Capture the cell that displays the provided text and extract its [x, y] central coordinate. 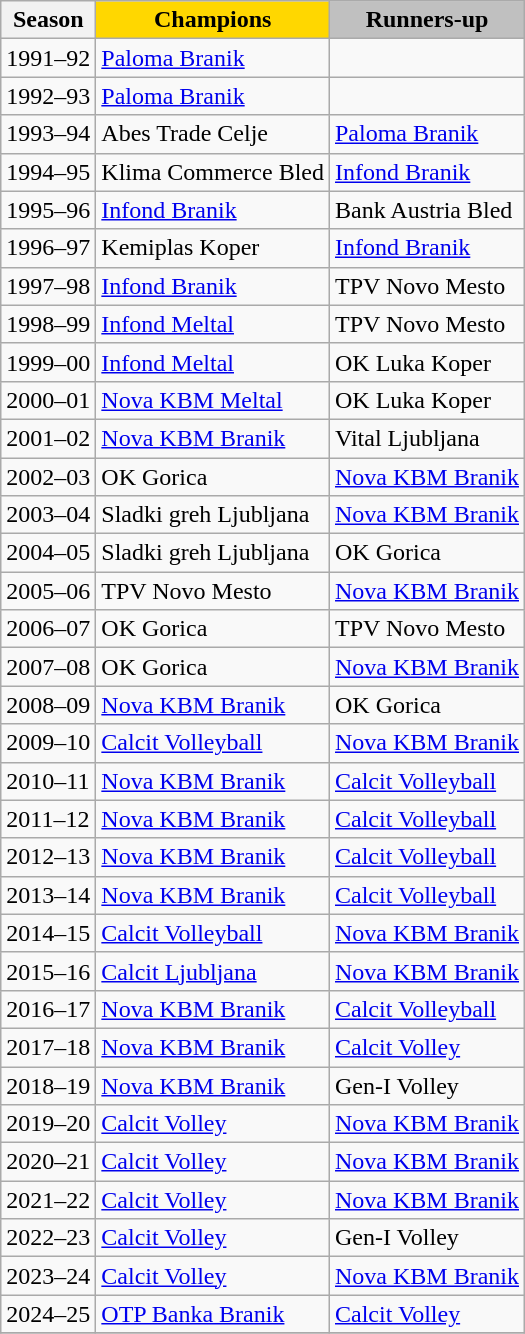
1995–96 [48, 210]
2017–18 [48, 1047]
2024–25 [48, 1314]
2006–07 [48, 629]
Runners-up [426, 20]
Kemiplas Koper [213, 248]
2012–13 [48, 857]
2008–09 [48, 705]
1992–93 [48, 96]
2016–17 [48, 1009]
2010–11 [48, 781]
Champions [213, 20]
2022–23 [48, 1238]
2015–16 [48, 971]
Klima Commerce Bled [213, 172]
2011–12 [48, 819]
2019–20 [48, 1124]
2005–06 [48, 591]
1999–00 [48, 362]
2007–08 [48, 667]
Calcit Ljubljana [213, 971]
2023–24 [48, 1276]
1991–92 [48, 58]
2014–15 [48, 933]
2002–03 [48, 477]
2001–02 [48, 438]
2000–01 [48, 400]
2013–14 [48, 895]
1997–98 [48, 286]
2018–19 [48, 1085]
2009–10 [48, 743]
2020–21 [48, 1162]
1998–99 [48, 324]
Bank Austria Bled [426, 210]
Season [48, 20]
2004–05 [48, 553]
1993–94 [48, 134]
1994–95 [48, 172]
2021–22 [48, 1200]
OTP Banka Branik [213, 1314]
Vital Ljubljana [426, 438]
2003–04 [48, 515]
Abes Trade Celje [213, 134]
1996–97 [48, 248]
Nova KBM Meltal [213, 400]
